Determine the (X, Y) coordinate at the center of the cell enclosing the given text.  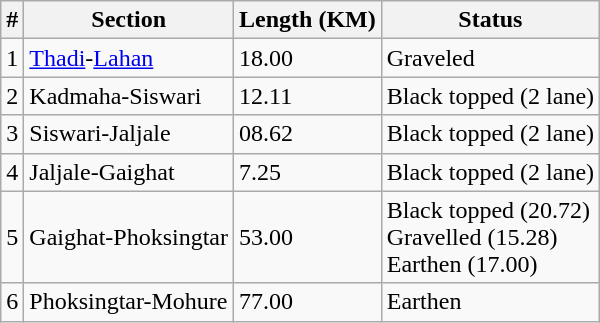
Status (490, 20)
3 (12, 134)
53.00 (308, 237)
4 (12, 172)
Section (129, 20)
2 (12, 96)
Kadmaha-Siswari (129, 96)
Length (KM) (308, 20)
5 (12, 237)
Gaighat-Phoksingtar (129, 237)
Siswari-Jaljale (129, 134)
7.25 (308, 172)
12.11 (308, 96)
08.62 (308, 134)
1 (12, 58)
Thadi-Lahan (129, 58)
Graveled (490, 58)
# (12, 20)
Black topped (20.72)Gravelled (15.28)Earthen (17.00) (490, 237)
18.00 (308, 58)
Earthen (490, 302)
77.00 (308, 302)
Phoksingtar-Mohure (129, 302)
Jaljale-Gaighat (129, 172)
6 (12, 302)
